Determine the [X, Y] coordinate at the center of the cell enclosing the given text.  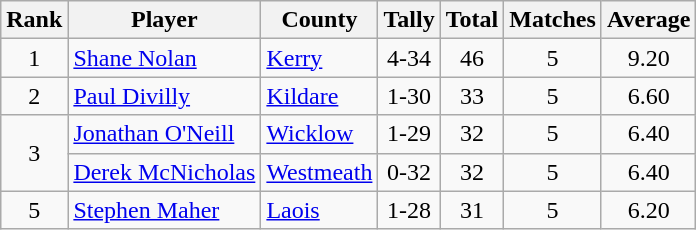
6.60 [648, 96]
2 [34, 96]
Average [648, 20]
1 [34, 58]
Total [472, 20]
Kildare [320, 96]
Rank [34, 20]
46 [472, 58]
Stephen Maher [164, 210]
Paul Divilly [164, 96]
31 [472, 210]
33 [472, 96]
1-30 [409, 96]
4-34 [409, 58]
0-32 [409, 172]
Matches [553, 20]
9.20 [648, 58]
Laois [320, 210]
Jonathan O'Neill [164, 134]
1-29 [409, 134]
1-28 [409, 210]
Kerry [320, 58]
Wicklow [320, 134]
County [320, 20]
Derek McNicholas [164, 172]
Shane Nolan [164, 58]
Westmeath [320, 172]
3 [34, 153]
Player [164, 20]
6.20 [648, 210]
Tally [409, 20]
